Provide the [x, y] coordinate of the cell's center where the given text is located.  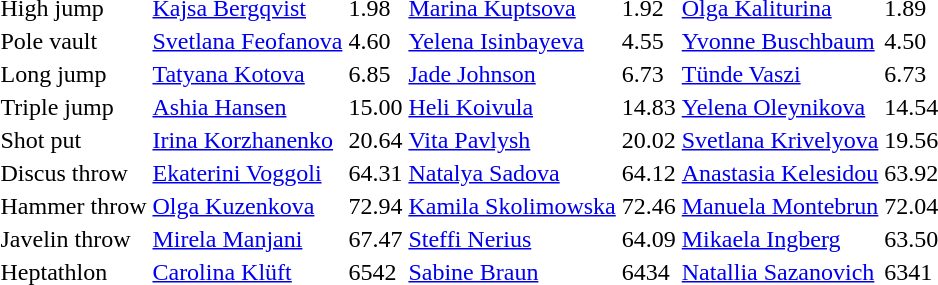
Jade Johnson [512, 74]
72.46 [648, 206]
Yelena Oleynikova [780, 107]
Heli Koivula [512, 107]
Yelena Isinbayeva [512, 41]
64.12 [648, 173]
Manuela Montebrun [780, 206]
15.00 [376, 107]
Yvonne Buschbaum [780, 41]
14.83 [648, 107]
Ashia Hansen [248, 107]
Natalya Sadova [512, 173]
Anastasia Kelesidou [780, 173]
64.09 [648, 239]
Tatyana Kotova [248, 74]
Svetlana Feofanova [248, 41]
Olga Kuzenkova [248, 206]
4.60 [376, 41]
Svetlana Krivelyova [780, 140]
Tünde Vaszi [780, 74]
72.94 [376, 206]
Mikaela Ingberg [780, 239]
20.64 [376, 140]
Ekaterini Voggoli [248, 173]
Vita Pavlysh [512, 140]
67.47 [376, 239]
64.31 [376, 173]
Mirela Manjani [248, 239]
Kamila Skolimowska [512, 206]
Irina Korzhanenko [248, 140]
Steffi Nerius [512, 239]
20.02 [648, 140]
6.73 [648, 74]
6.85 [376, 74]
4.55 [648, 41]
